Return [X, Y] of the center of cell containing provided text 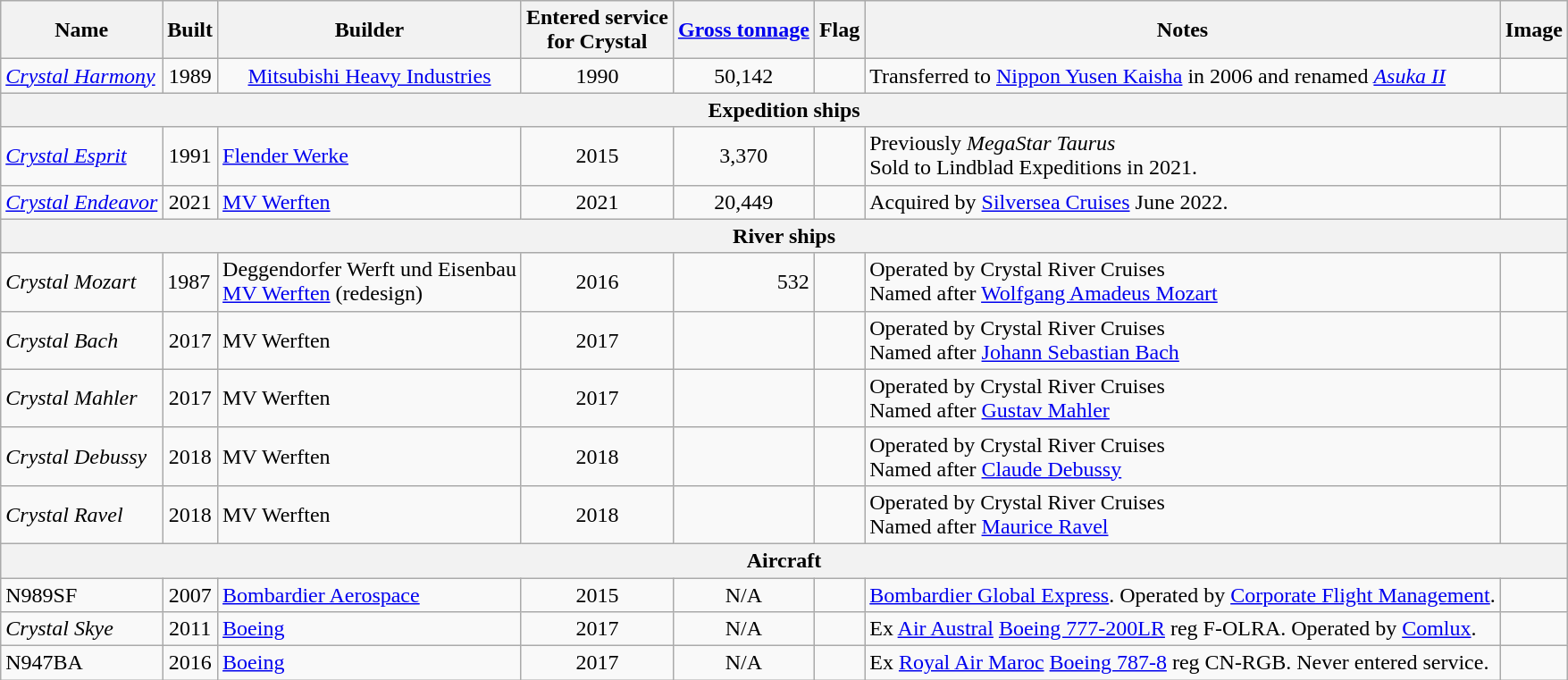
1991 [190, 155]
Expedition ships [784, 110]
Previously MegaStar TaurusSold to Lindblad Expeditions in 2021. [1183, 155]
Aircraft [784, 560]
Crystal Harmony [82, 76]
Bombardier Aerospace [370, 594]
1987 [190, 282]
3,370 [743, 155]
Crystal Endeavor [82, 202]
Crystal Ravel [82, 515]
Mitsubishi Heavy Industries [370, 76]
532 [743, 282]
Operated by Crystal River Cruises Named after Johann Sebastian Bach [1183, 340]
Entered servicefor Crystal [597, 30]
Transferred to Nippon Yusen Kaisha in 2006 and renamed Asuka II [1183, 76]
Operated by Crystal River Cruises Named after Claude Debussy [1183, 456]
Name [82, 30]
50,142 [743, 76]
2011 [190, 629]
Ex Air Austral Boeing 777-200LR reg F-OLRA. Operated by Comlux. [1183, 629]
Crystal Bach [82, 340]
1990 [597, 76]
Image [1533, 30]
N947BA [82, 663]
Operated by Crystal River Cruises Named after Wolfgang Amadeus Mozart [1183, 282]
Gross tonnage [743, 30]
Crystal Esprit [82, 155]
Flender Werke [370, 155]
Notes [1183, 30]
Crystal Skye [82, 629]
River ships [784, 236]
20,449 [743, 202]
N989SF [82, 594]
Crystal Mozart [82, 282]
Operated by Crystal River Cruises Named after Maurice Ravel [1183, 515]
Builder [370, 30]
Acquired by Silversea Cruises June 2022. [1183, 202]
Crystal Debussy [82, 456]
Ex Royal Air Maroc Boeing 787-8 reg CN-RGB. Never entered service. [1183, 663]
Built [190, 30]
Bombardier Global Express. Operated by Corporate Flight Management. [1183, 594]
1989 [190, 76]
Flag [839, 30]
Crystal Mahler [82, 399]
Deggendorfer Werft und EisenbauMV Werften (redesign) [370, 282]
Operated by Crystal River Cruises Named after Gustav Mahler [1183, 399]
2007 [190, 594]
